Capture the cell that displays the provided text and extract its [x, y] central coordinate. 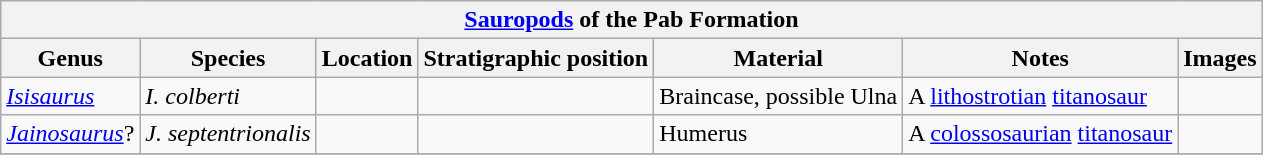
A colossosaurian titanosaur [1040, 134]
J. septentrionalis [228, 134]
Isisaurus [70, 96]
Genus [70, 58]
A lithostrotian titanosaur [1040, 96]
Species [228, 58]
Jainosaurus? [70, 134]
I. colberti [228, 96]
Humerus [778, 134]
Notes [1040, 58]
Location [367, 58]
Material [778, 58]
Stratigraphic position [536, 58]
Braincase, possible Ulna [778, 96]
Images [1220, 58]
Sauropods of the Pab Formation [632, 20]
